Output the (X, Y) coordinate of the center of the cell containing the given text.  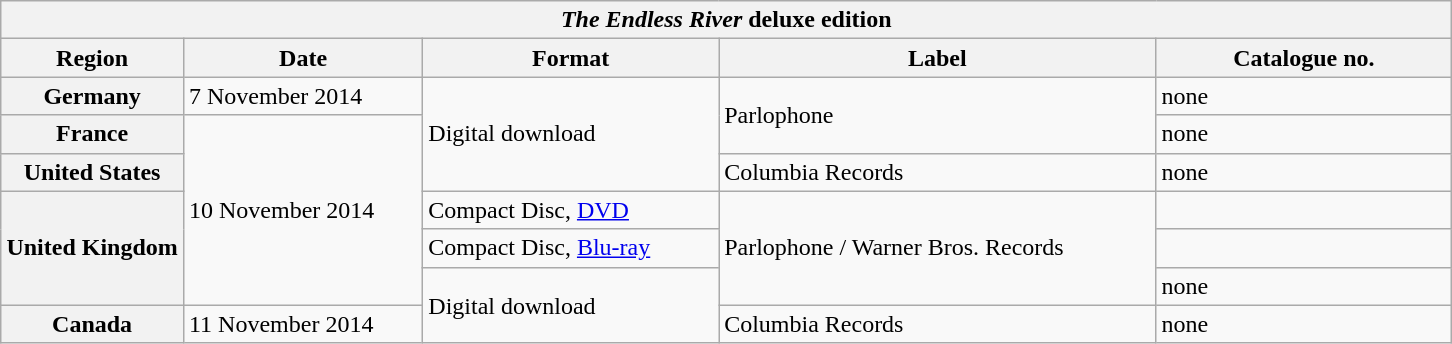
11 November 2014 (302, 324)
7 November 2014 (302, 96)
United States (92, 172)
Format (571, 58)
Label (938, 58)
The Endless River deluxe edition (726, 20)
Parlophone (938, 115)
Catalogue no. (1304, 58)
United Kingdom (92, 248)
Canada (92, 324)
Compact Disc, Blu-ray (571, 248)
Date (302, 58)
Region (92, 58)
Germany (92, 96)
Compact Disc, DVD (571, 210)
Parlophone / Warner Bros. Records (938, 248)
10 November 2014 (302, 210)
France (92, 134)
